From the cell containing the given text, extract its center point as [x, y] coordinate. 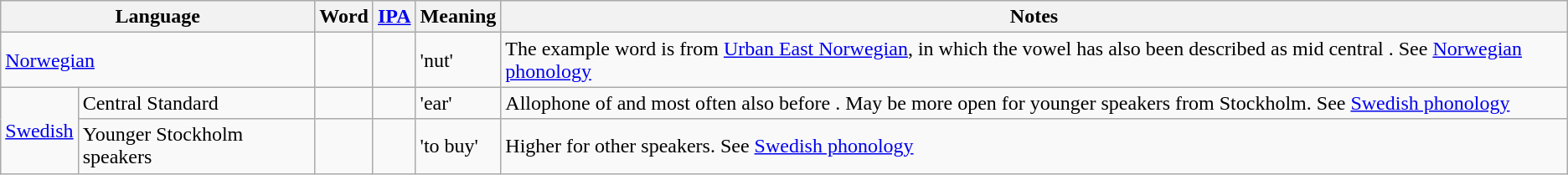
Language [157, 17]
Notes [1034, 17]
Meaning [458, 17]
Allophone of and most often also before . May be more open for younger speakers from Stockholm. See Swedish phonology [1034, 103]
Norwegian [157, 60]
The example word is from Urban East Norwegian, in which the vowel has also been described as mid central . See Norwegian phonology [1034, 60]
Swedish [39, 131]
Central Standard [196, 103]
IPA [394, 17]
Word [344, 17]
Higher for other speakers. See Swedish phonology [1034, 146]
Younger Stockholm speakers [196, 146]
'ear' [458, 103]
'nut' [458, 60]
'to buy' [458, 146]
